Provide the [x, y] coordinate of the cell's center where the given text is located.  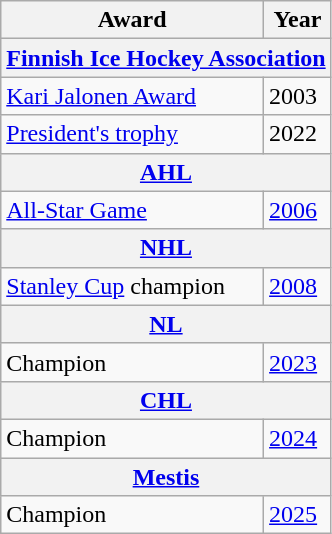
All-Star Game [132, 210]
AHL [166, 172]
2022 [298, 134]
Kari Jalonen Award [132, 96]
President's trophy [132, 134]
Mestis [166, 477]
NHL [166, 248]
Year [298, 20]
2003 [298, 96]
2024 [298, 438]
2006 [298, 210]
2025 [298, 515]
Stanley Cup champion [132, 286]
CHL [166, 400]
Finnish Ice Hockey Association [166, 58]
2008 [298, 286]
Award [132, 20]
2023 [298, 362]
NL [166, 324]
